Find where the given text appears and provide that cell's center as (x, y) coordinate. 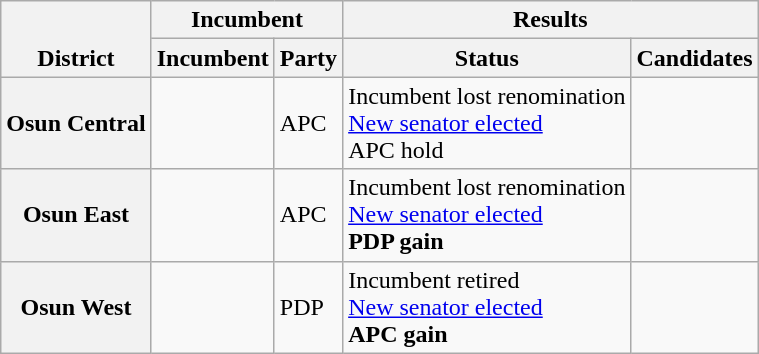
Status (487, 58)
Incumbent retiredNew senator electedAPC gain (487, 307)
Osun East (76, 215)
Incumbent lost renominationNew senator electedAPC hold (487, 123)
Candidates (694, 58)
Party (308, 58)
Results (550, 20)
Osun Central (76, 123)
Incumbent lost renominationNew senator electedPDP gain (487, 215)
PDP (308, 307)
District (76, 39)
Osun West (76, 307)
